Capture the cell that displays the provided text and extract its (x, y) central coordinate. 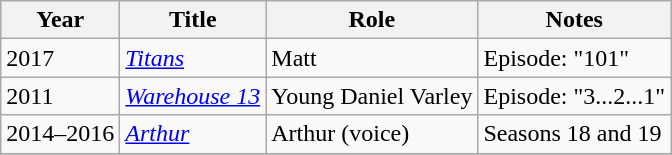
Young Daniel Varley (372, 96)
Role (372, 20)
2011 (60, 96)
Arthur (193, 134)
Warehouse 13 (193, 96)
Titans (193, 58)
Year (60, 20)
Notes (574, 20)
Arthur (voice) (372, 134)
Seasons 18 and 19 (574, 134)
Title (193, 20)
2014–2016 (60, 134)
Matt (372, 58)
Episode: "3...2...1" (574, 96)
Episode: "101" (574, 58)
2017 (60, 58)
